Capture the cell that displays the provided text and extract its [X, Y] central coordinate. 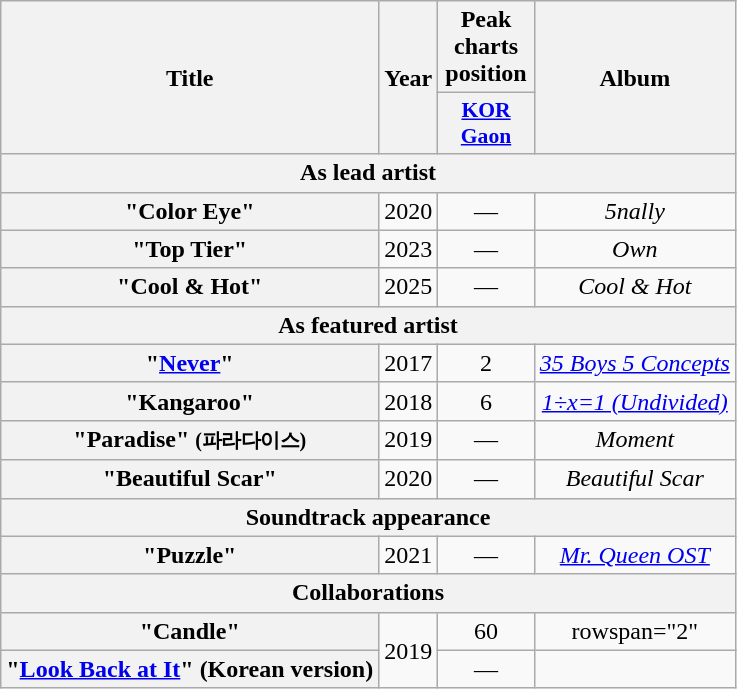
"Look Back at It" (Korean version) [190, 669]
Beautiful Scar [634, 479]
"Candle" [190, 631]
Soundtrack appearance [368, 517]
rowspan="2" [634, 631]
As featured artist [368, 325]
Moment [634, 440]
"Kangaroo" [190, 401]
1÷x=1 (Undivided) [634, 401]
2 [486, 363]
2023 [408, 249]
Year [408, 78]
35 Boys 5 Concepts [634, 363]
2017 [408, 363]
"Color Eye" [190, 211]
Own [634, 249]
6 [486, 401]
Collaborations [368, 593]
"Never" [190, 363]
Title [190, 78]
"Cool & Hot" [190, 287]
5nally [634, 211]
"Top Tier" [190, 249]
"Beautiful Scar" [190, 479]
Cool & Hot [634, 287]
"Paradise" (파라다이스) [190, 440]
"Puzzle" [190, 555]
60 [486, 631]
Mr. Queen OST [634, 555]
Album [634, 78]
2018 [408, 401]
As lead artist [368, 173]
2021 [408, 555]
Peak chartsposition [486, 47]
2025 [408, 287]
KORGaon [486, 124]
